Detect which cell encompasses the target text, then output its (x, y) center coordinate. 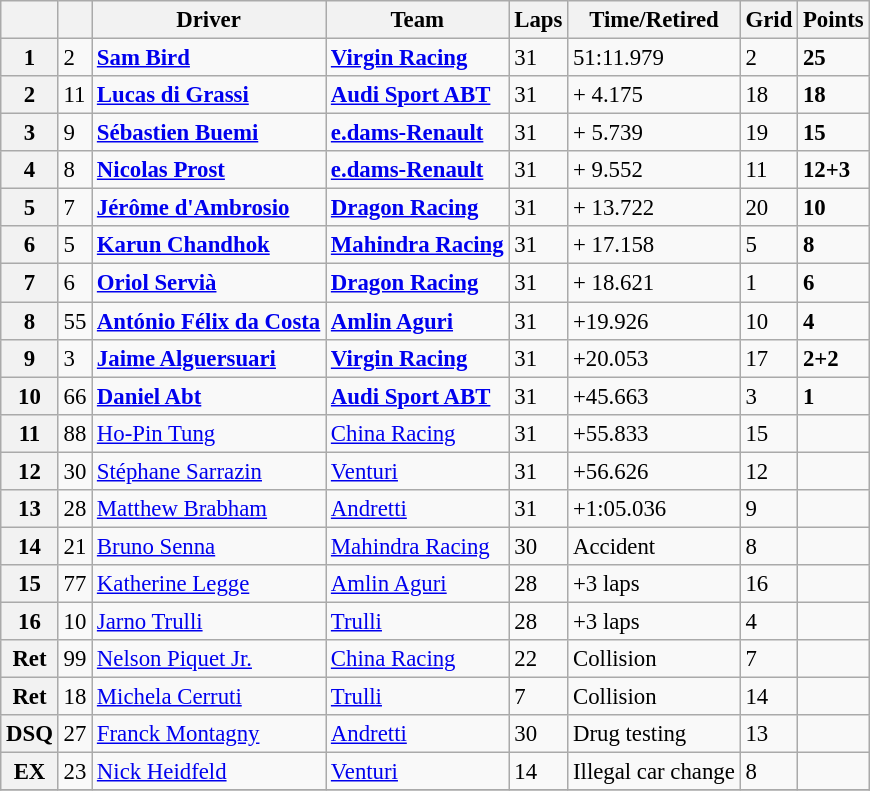
Lucas di Grassi (209, 95)
12+3 (834, 170)
DSQ (30, 734)
Illegal car change (654, 772)
Michela Cerruti (209, 697)
Grid (768, 20)
88 (74, 433)
20 (768, 208)
António Félix da Costa (209, 321)
Drug testing (654, 734)
23 (74, 772)
+ 17.158 (654, 245)
+ 5.739 (654, 133)
Oriol Servià (209, 283)
+ 18.621 (654, 283)
Time/Retired (654, 20)
Katherine Legge (209, 584)
+45.663 (654, 396)
2+2 (834, 358)
Nicolas Prost (209, 170)
Ho-Pin Tung (209, 433)
99 (74, 659)
Nick Heidfeld (209, 772)
55 (74, 321)
Jérôme d'Ambrosio (209, 208)
77 (74, 584)
+1:05.036 (654, 509)
Laps (538, 20)
Nelson Piquet Jr. (209, 659)
21 (74, 546)
51:11.979 (654, 58)
EX (30, 772)
19 (768, 133)
+56.626 (654, 471)
Bruno Senna (209, 546)
+ 9.552 (654, 170)
+ 4.175 (654, 95)
+19.926 (654, 321)
Karun Chandhok (209, 245)
66 (74, 396)
25 (834, 58)
17 (768, 358)
+55.833 (654, 433)
Matthew Brabham (209, 509)
Jaime Alguersuari (209, 358)
Franck Montagny (209, 734)
Daniel Abt (209, 396)
27 (74, 734)
Sam Bird (209, 58)
Sébastien Buemi (209, 133)
Points (834, 20)
+ 13.722 (654, 208)
Driver (209, 20)
22 (538, 659)
Team (418, 20)
Stéphane Sarrazin (209, 471)
Jarno Trulli (209, 621)
+20.053 (654, 358)
Accident (654, 546)
